Capture the cell that displays the provided text and extract its [x, y] central coordinate. 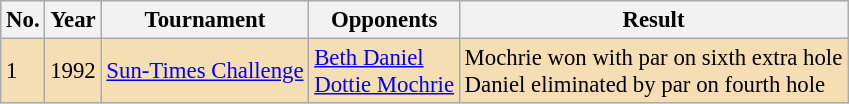
Opponents [384, 20]
Result [653, 20]
Mochrie won with par on sixth extra holeDaniel eliminated by par on fourth hole [653, 72]
1 [23, 72]
Sun-Times Challenge [205, 72]
1992 [73, 72]
Tournament [205, 20]
Beth Daniel Dottie Mochrie [384, 72]
Year [73, 20]
No. [23, 20]
